Return (x, y) of the center of cell containing provided text 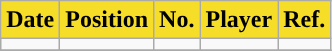
No. (177, 20)
Ref. (304, 20)
Date (30, 20)
Position (107, 20)
Player (239, 20)
